Search for the cell housing the specified text and yield its (x, y) center coordinate. 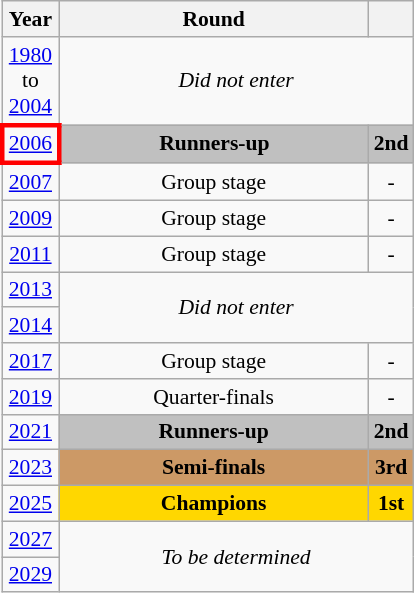
2009 (30, 219)
Semi-finals (214, 468)
3rd (392, 468)
2019 (30, 397)
Year (30, 19)
2006 (30, 144)
2013 (30, 290)
2029 (30, 575)
2025 (30, 504)
2011 (30, 254)
To be determined (236, 556)
1st (392, 504)
Champions (214, 504)
2021 (30, 432)
Quarter-finals (214, 397)
Round (214, 19)
2027 (30, 539)
2014 (30, 326)
1980to2004 (30, 81)
2023 (30, 468)
2007 (30, 182)
2017 (30, 361)
